Locate the cell with the specified text and output its [x, y] center coordinate. 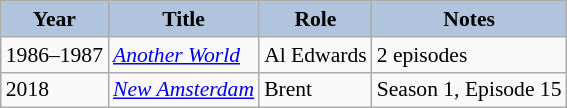
2018 [54, 90]
2 episodes [470, 55]
Another World [184, 55]
Season 1, Episode 15 [470, 90]
Al Edwards [316, 55]
Title [184, 19]
1986–1987 [54, 55]
Year [54, 19]
Role [316, 19]
Notes [470, 19]
New Amsterdam [184, 90]
Brent [316, 90]
